For the text-containing cell, return its midpoint in [X, Y] coordinate format. 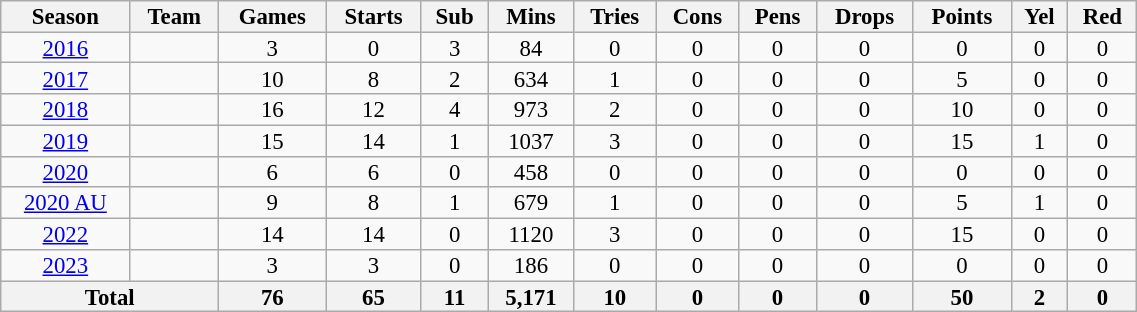
76 [272, 296]
Points [962, 16]
2023 [66, 266]
Team [174, 16]
Drops [864, 16]
186 [530, 266]
Sub [454, 16]
2016 [66, 48]
Games [272, 16]
5,171 [530, 296]
65 [374, 296]
1037 [530, 140]
Starts [374, 16]
2017 [66, 78]
9 [272, 204]
2018 [66, 110]
Mins [530, 16]
16 [272, 110]
Season [66, 16]
2019 [66, 140]
4 [454, 110]
Pens [778, 16]
Tries [615, 16]
634 [530, 78]
2020 AU [66, 204]
2022 [66, 234]
2020 [66, 172]
Red [1102, 16]
458 [530, 172]
Total [110, 296]
Cons [698, 16]
84 [530, 48]
973 [530, 110]
679 [530, 204]
Yel [1040, 16]
1120 [530, 234]
12 [374, 110]
50 [962, 296]
11 [454, 296]
